Locate the cell with the specified text and output its (X, Y) center coordinate. 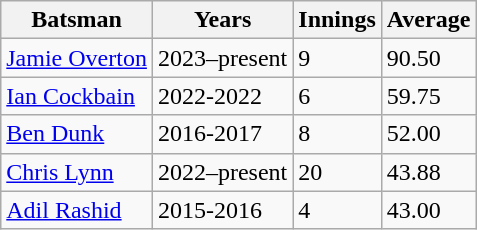
Jamie Overton (77, 58)
8 (337, 134)
43.00 (428, 210)
Average (428, 20)
Ben Dunk (77, 134)
Years (222, 20)
Ian Cockbain (77, 96)
20 (337, 172)
Chris Lynn (77, 172)
2022-2022 (222, 96)
4 (337, 210)
Innings (337, 20)
9 (337, 58)
2016-2017 (222, 134)
6 (337, 96)
2022–present (222, 172)
2023–present (222, 58)
Adil Rashid (77, 210)
2015-2016 (222, 210)
Batsman (77, 20)
90.50 (428, 58)
59.75 (428, 96)
43.88 (428, 172)
52.00 (428, 134)
